Determine the [X, Y] coordinate at the center of the cell enclosing the given text.  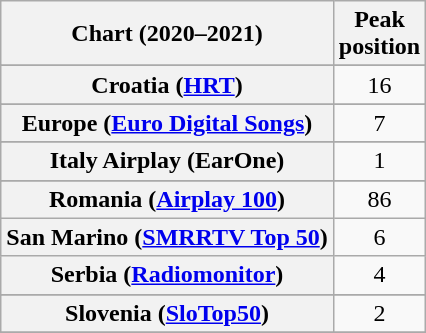
Romania (Airplay 100) [168, 199]
San Marino (SMRRTV Top 50) [168, 237]
86 [379, 199]
2 [379, 313]
1 [379, 161]
7 [379, 123]
4 [379, 275]
6 [379, 237]
Slovenia (SloTop50) [168, 313]
Italy Airplay (EarOne) [168, 161]
Serbia (Radiomonitor) [168, 275]
Peakposition [379, 34]
16 [379, 85]
Croatia (HRT) [168, 85]
Chart (2020–2021) [168, 34]
Europe (Euro Digital Songs) [168, 123]
